Provide the [x, y] coordinate of the cell's center where the given text is located.  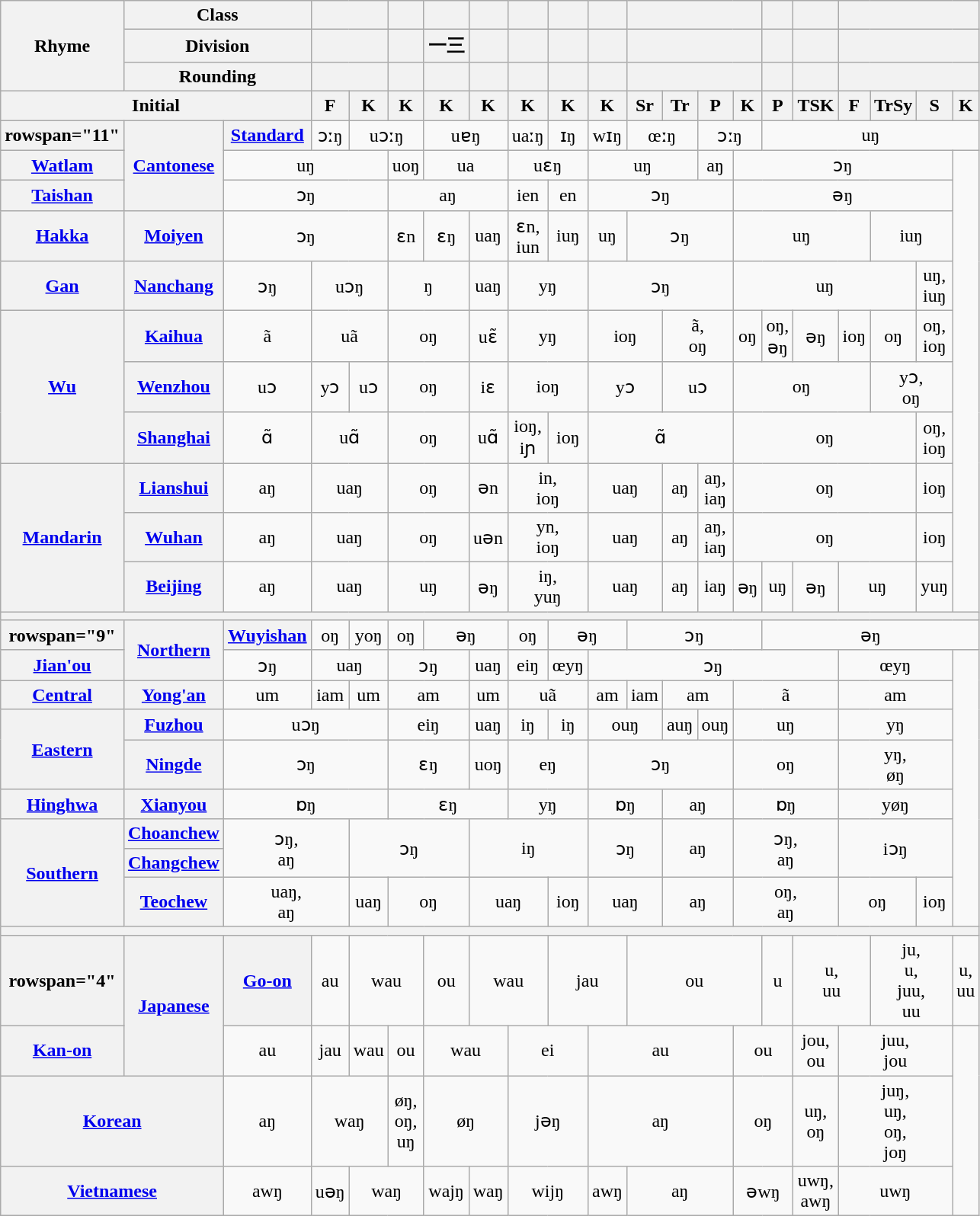
Northern [174, 651]
jəŋ [547, 1122]
TrSy [893, 105]
ŋ [428, 286]
uwŋ [895, 1192]
oŋ,aŋ [786, 902]
rowspan="11" [62, 136]
uwŋ,awŋ [815, 1192]
u [777, 980]
wijŋ [547, 1192]
yn,ioŋ [547, 538]
yŋ,øŋ [895, 763]
Wenzhou [174, 387]
Yong'an [174, 695]
oŋ,əŋ [777, 337]
TSK [815, 105]
Central [62, 695]
一三 [447, 46]
ei [547, 1050]
Division [217, 46]
Ningde [174, 763]
iaŋ [715, 587]
Gan [62, 286]
en [568, 196]
uəŋ [330, 1192]
uaːŋ [527, 136]
Eastern [62, 750]
øŋ,oŋ,uŋ [405, 1122]
Choanchew [174, 834]
Tr [680, 105]
Watlam [62, 165]
uŋ,iuŋ [934, 286]
uɛ̃ [488, 337]
ioŋ,iɲ [527, 437]
Teochew [174, 902]
yuŋ [934, 587]
rowspan="9" [62, 635]
ju,u,juu,uu [911, 980]
Rhyme [62, 46]
Southern [62, 873]
Wu [62, 387]
iɔŋ [895, 848]
Shanghai [174, 437]
Taishan [62, 196]
uən [488, 538]
Wuhan [174, 538]
yoŋ [369, 635]
Go-on [267, 980]
iɛ [488, 387]
wajŋ [447, 1192]
Beijing [174, 587]
S [934, 105]
ən [488, 488]
ã,oŋ [698, 337]
Initial [155, 105]
Kaihua [174, 337]
Japanese [174, 1005]
Changchew [174, 862]
Korean [113, 1122]
ɛn,iun [527, 236]
ɛn [405, 236]
Hinghwa [62, 805]
œːŋ [661, 136]
Sr [645, 105]
iŋ,yuŋ [547, 587]
Wuyishan [267, 635]
ɪŋ [568, 136]
øŋ [466, 1122]
yɔ,oŋ [911, 387]
Class [217, 15]
Cantonese [174, 166]
wɪŋ [607, 136]
uaŋ,aŋ [287, 902]
ua [466, 165]
Lianshui [174, 488]
auŋ [680, 725]
eŋ [547, 763]
rowspan="4" [62, 980]
juu,jou [895, 1050]
Kan-on [62, 1050]
jou,ou [815, 1050]
Nanchang [174, 286]
Hakka [62, 236]
juŋ,uŋ,oŋ,joŋ [895, 1122]
uɐŋ [466, 136]
uɛŋ [547, 165]
yøŋ [895, 805]
ien [527, 196]
Xianyou [174, 805]
Rounding [217, 76]
əwŋ [764, 1192]
uŋ,oŋ [815, 1122]
uɔːŋ [386, 136]
Moiyen [174, 236]
Vietnamese [113, 1192]
Standard [267, 136]
in,ioŋ [547, 488]
Jian'ou [62, 665]
Fuzhou [174, 725]
Mandarin [62, 538]
